Identify which cell holds the provided text, then report its (x, y) central coordinate. 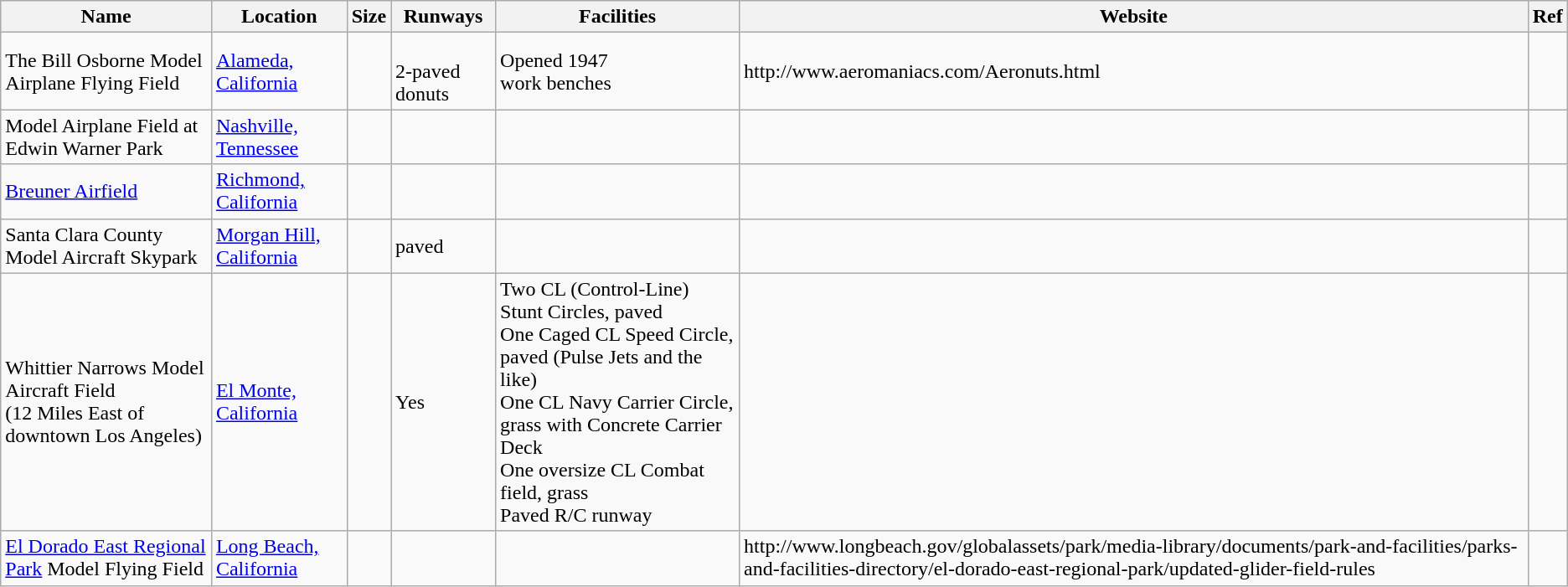
Facilities (618, 17)
Whittier Narrows Model Aircraft Field(12 Miles East of downtown Los Angeles) (106, 402)
Alameda, California (279, 71)
Long Beach, California (279, 558)
Morgan Hill, California (279, 246)
Breuner Airfield (106, 191)
Runways (444, 17)
2-paved donuts (444, 71)
El Monte, California (279, 402)
Model Airplane Field at Edwin Warner Park (106, 137)
Location (279, 17)
Richmond, California (279, 191)
Website (1134, 17)
Opened 1947work benches (618, 71)
Ref (1548, 17)
The Bill Osborne Model Airplane Flying Field (106, 71)
http://www.aeromaniacs.com/Aeronuts.html (1134, 71)
Size (369, 17)
paved (444, 246)
El Dorado East Regional Park Model Flying Field (106, 558)
Nashville, Tennessee (279, 137)
Yes (444, 402)
Name (106, 17)
Santa Clara County Model Aircraft Skypark (106, 246)
